Detect which cell encompasses the target text, then output its (X, Y) center coordinate. 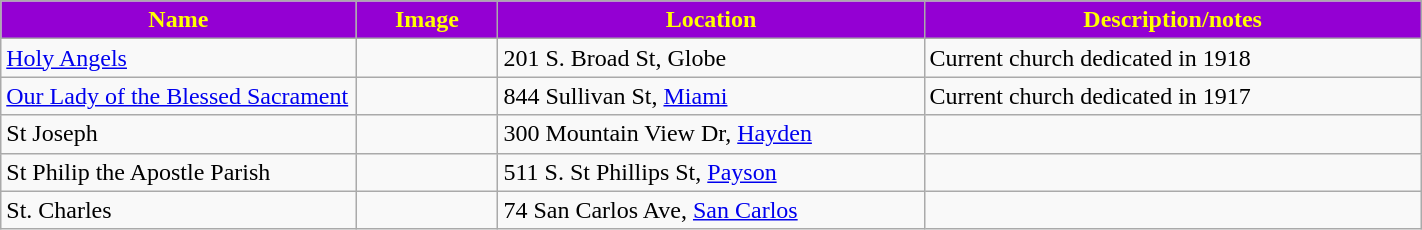
Description/notes (1172, 20)
511 S. St Phillips St, Payson (711, 172)
Location (711, 20)
201 S. Broad St, Globe (711, 58)
300 Mountain View Dr, Hayden (711, 134)
Current church dedicated in 1917 (1172, 96)
Image (427, 20)
Our Lady of the Blessed Sacrament (178, 96)
Current church dedicated in 1918 (1172, 58)
St Philip the Apostle Parish (178, 172)
Name (178, 20)
844 Sullivan St, Miami (711, 96)
St Joseph (178, 134)
St. Charles (178, 210)
Holy Angels (178, 58)
74 San Carlos Ave, San Carlos (711, 210)
